Identify which cell holds the provided text, then report its (x, y) central coordinate. 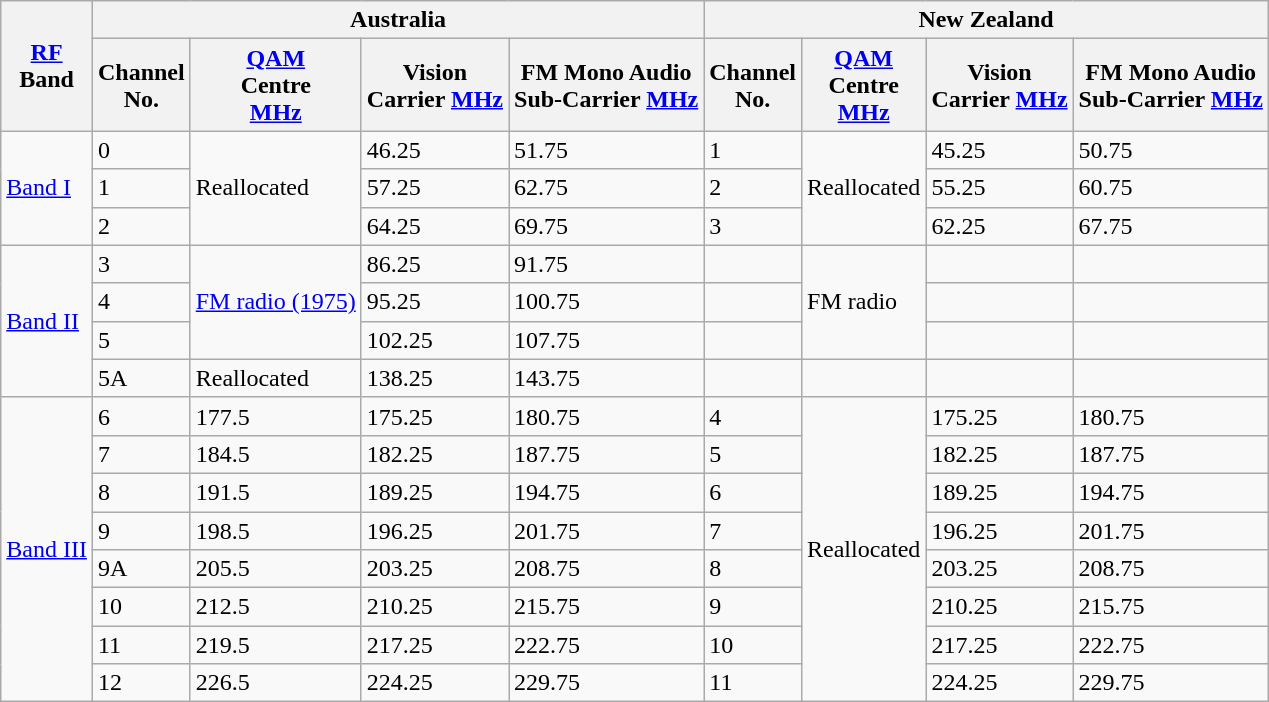
62.75 (606, 188)
86.25 (434, 264)
Band I (47, 188)
107.75 (606, 340)
102.25 (434, 340)
67.75 (1170, 226)
Band III (47, 549)
95.25 (434, 302)
FM radio (864, 302)
0 (141, 150)
205.5 (276, 569)
9A (141, 569)
177.5 (276, 416)
212.5 (276, 607)
RFBand (47, 66)
69.75 (606, 226)
226.5 (276, 683)
51.75 (606, 150)
62.25 (1000, 226)
100.75 (606, 302)
219.5 (276, 645)
Australia (398, 20)
New Zealand (986, 20)
191.5 (276, 492)
12 (141, 683)
45.25 (1000, 150)
50.75 (1170, 150)
198.5 (276, 531)
64.25 (434, 226)
5A (141, 378)
46.25 (434, 150)
57.25 (434, 188)
FM radio (1975) (276, 302)
184.5 (276, 454)
138.25 (434, 378)
143.75 (606, 378)
91.75 (606, 264)
60.75 (1170, 188)
Band II (47, 321)
55.25 (1000, 188)
